Output the (X, Y) coordinate of the center of the cell containing the given text.  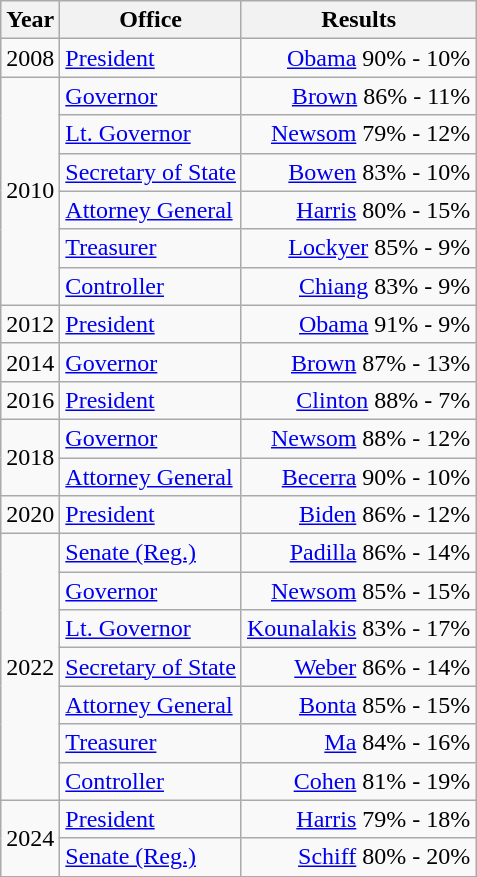
Newsom 79% - 12% (358, 134)
Biden 86% - 12% (358, 515)
Brown 86% - 11% (358, 96)
2012 (30, 324)
2022 (30, 667)
2014 (30, 362)
2018 (30, 457)
Year (30, 20)
Harris 80% - 15% (358, 210)
Clinton 88% - 7% (358, 400)
Newsom 85% - 15% (358, 591)
Kounalakis 83% - 17% (358, 629)
Bowen 83% - 10% (358, 172)
Becerra 90% - 10% (358, 477)
Schiff 80% - 20% (358, 857)
2008 (30, 58)
Obama 91% - 9% (358, 324)
Harris 79% - 18% (358, 819)
2024 (30, 838)
Brown 87% - 13% (358, 362)
Lockyer 85% - 9% (358, 248)
Obama 90% - 10% (358, 58)
Ma 84% - 16% (358, 743)
Padilla 86% - 14% (358, 553)
Chiang 83% - 9% (358, 286)
Results (358, 20)
2010 (30, 191)
Weber 86% - 14% (358, 667)
Newsom 88% - 12% (358, 438)
Bonta 85% - 15% (358, 705)
2020 (30, 515)
Cohen 81% - 19% (358, 781)
2016 (30, 400)
Office (151, 20)
